Scan for the cell matching the given text and deliver its (x, y) coordinate at center. 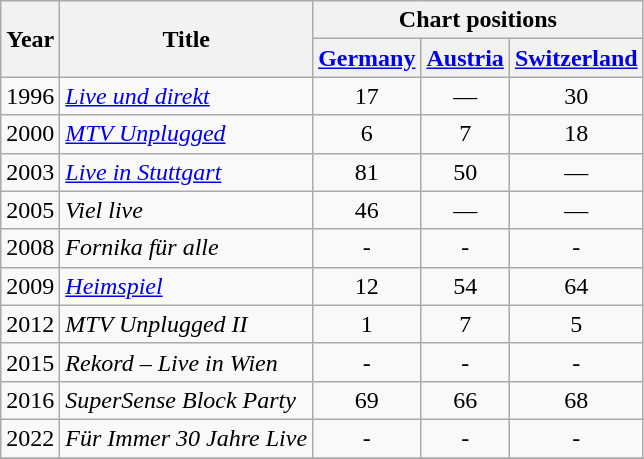
MTV Unplugged II (186, 324)
30 (576, 96)
Live in Stuttgart (186, 172)
Title (186, 39)
69 (367, 400)
54 (465, 286)
64 (576, 286)
2009 (30, 286)
2005 (30, 210)
Für Immer 30 Jahre Live (186, 438)
1 (367, 324)
2008 (30, 248)
1996 (30, 96)
Austria (465, 58)
Heimspiel (186, 286)
2022 (30, 438)
Rekord – Live in Wien (186, 362)
Year (30, 39)
81 (367, 172)
46 (367, 210)
50 (465, 172)
2000 (30, 134)
6 (367, 134)
66 (465, 400)
2012 (30, 324)
5 (576, 324)
2016 (30, 400)
Switzerland (576, 58)
MTV Unplugged (186, 134)
Live und direkt (186, 96)
Germany (367, 58)
2003 (30, 172)
Fornika für alle (186, 248)
17 (367, 96)
68 (576, 400)
Chart positions (478, 20)
12 (367, 286)
SuperSense Block Party (186, 400)
18 (576, 134)
Viel live (186, 210)
2015 (30, 362)
